Extract the [x, y] coordinate from the center of the cell holding the provided text.  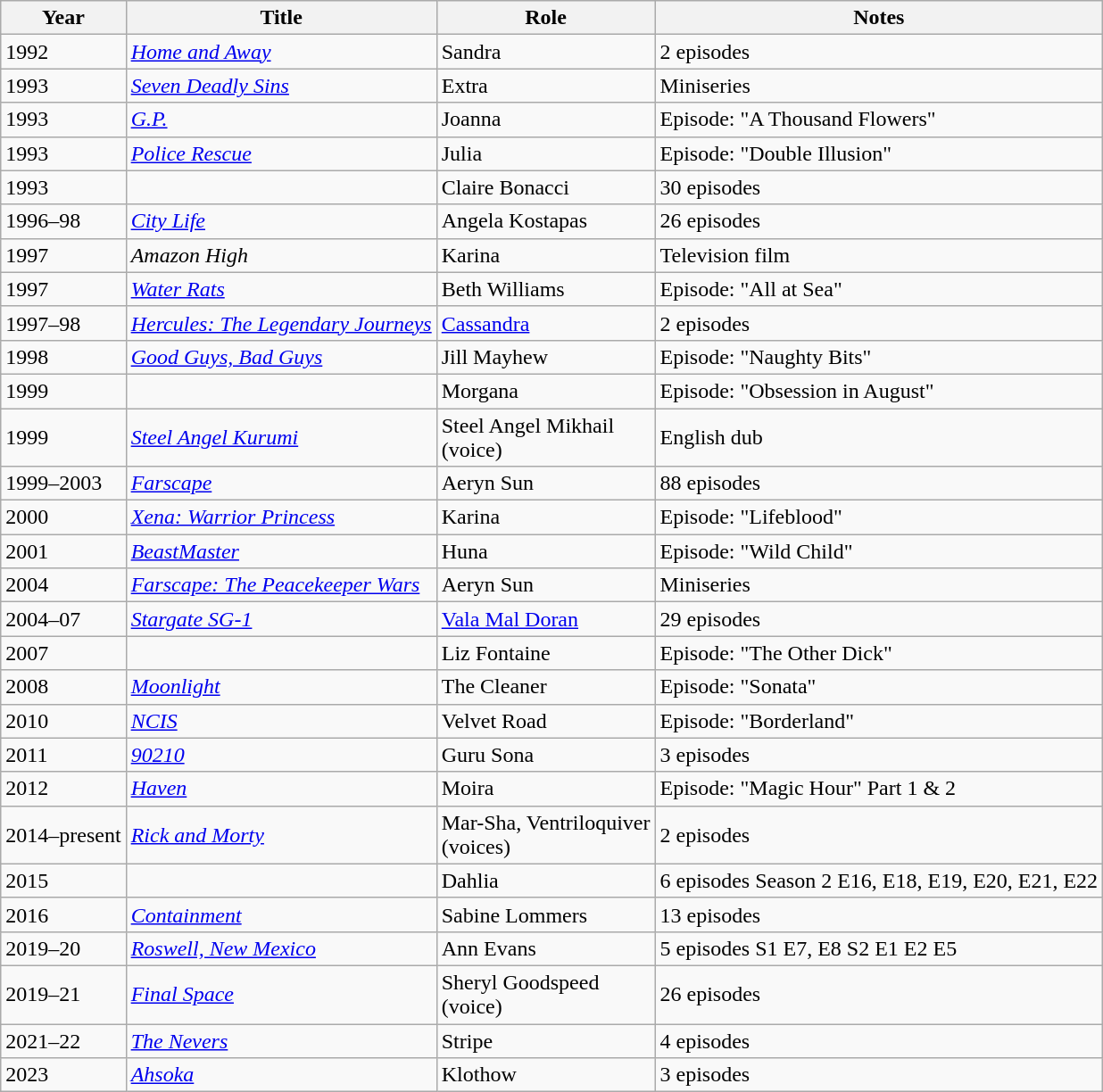
Moonlight [281, 687]
Good Guys, Bad Guys [281, 357]
Farscape: The Peacekeeper Wars [281, 585]
2004 [63, 585]
Rick and Morty [281, 835]
Joanna [546, 120]
1998 [63, 357]
2021–22 [63, 1041]
Title [281, 18]
Sandra [546, 52]
2008 [63, 687]
Xena: Warrior Princess [281, 517]
English dub [879, 437]
Liz Fontaine [546, 653]
Episode: "Obsession in August" [879, 391]
Role [546, 18]
2015 [63, 881]
Jill Mayhew [546, 357]
Julia [546, 153]
30 episodes [879, 187]
Steel Angel Kurumi [281, 437]
1997–98 [63, 323]
Episode: "Sonata" [879, 687]
Home and Away [281, 52]
2014–present [63, 835]
BeastMaster [281, 551]
2000 [63, 517]
2004–07 [63, 619]
The Cleaner [546, 687]
Episode: "Wild Child" [879, 551]
1996–98 [63, 221]
Episode: "A Thousand Flowers" [879, 120]
2023 [63, 1075]
2019–21 [63, 994]
Vala Mal Doran [546, 619]
Steel Angel Mikhail(voice) [546, 437]
Episode: "Lifeblood" [879, 517]
2010 [63, 721]
Water Rats [281, 289]
Angela Kostapas [546, 221]
Huna [546, 551]
2019–20 [63, 948]
Episode: "Borderland" [879, 721]
Claire Bonacci [546, 187]
Guru Sona [546, 755]
Moira [546, 789]
5 episodes S1 E7, E8 S2 E1 E2 E5 [879, 948]
Roswell, New Mexico [281, 948]
Episode: "The Other Dick" [879, 653]
Morgana [546, 391]
2001 [63, 551]
Haven [281, 789]
2016 [63, 914]
29 episodes [879, 619]
Episode: "Naughty Bits" [879, 357]
Cassandra [546, 323]
Sabine Lommers [546, 914]
Stripe [546, 1041]
Klothow [546, 1075]
Final Space [281, 994]
13 episodes [879, 914]
6 episodes Season 2 E16, E18, E19, E20, E21, E22 [879, 881]
Mar-Sha, Ventriloquiver (voices) [546, 835]
88 episodes [879, 484]
G.P. [281, 120]
Episode: "Double Illusion" [879, 153]
2007 [63, 653]
Ann Evans [546, 948]
Extra [546, 86]
Notes [879, 18]
Dahlia [546, 881]
Episode: "All at Sea" [879, 289]
Stargate SG-1 [281, 619]
Police Rescue [281, 153]
Year [63, 18]
Seven Deadly Sins [281, 86]
1992 [63, 52]
City Life [281, 221]
Ahsoka [281, 1075]
NCIS [281, 721]
90210 [281, 755]
2011 [63, 755]
Sheryl Goodspeed (voice) [546, 994]
Farscape [281, 484]
Amazon High [281, 255]
Containment [281, 914]
The Nevers [281, 1041]
Episode: "Magic Hour" Part 1 & 2 [879, 789]
Beth Williams [546, 289]
Velvet Road [546, 721]
2012 [63, 789]
Television film [879, 255]
1999–2003 [63, 484]
Hercules: The Legendary Journeys [281, 323]
4 episodes [879, 1041]
